Extract the (X, Y) coordinate from the center of the cell holding the provided text.  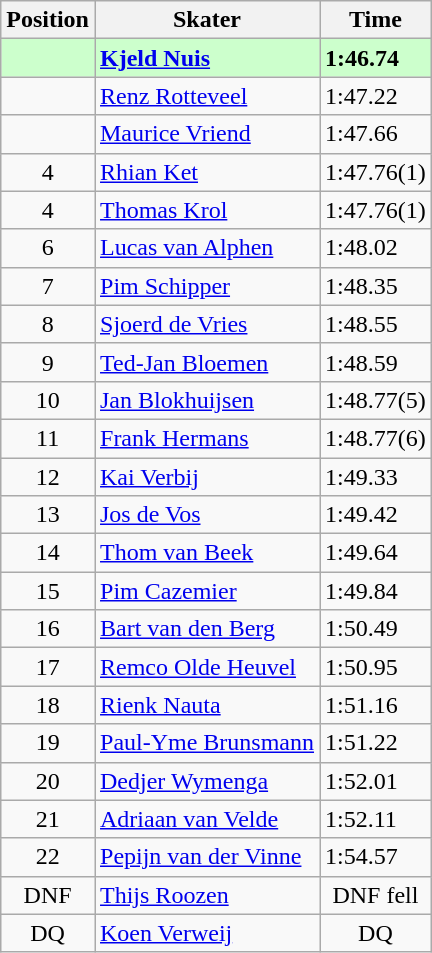
1:48.77(6) (376, 438)
19 (48, 743)
Position (48, 20)
Time (376, 20)
Maurice Vriend (206, 134)
21 (48, 819)
13 (48, 515)
1:47.22 (376, 96)
1:49.84 (376, 591)
1:48.77(5) (376, 400)
Skater (206, 20)
Rhian Ket (206, 172)
6 (48, 248)
1:50.49 (376, 629)
Frank Hermans (206, 438)
7 (48, 286)
1:48.59 (376, 362)
Paul-Yme Brunsmann (206, 743)
22 (48, 857)
12 (48, 477)
1:48.35 (376, 286)
1:49.33 (376, 477)
Pim Schipper (206, 286)
Jan Blokhuijsen (206, 400)
1:51.22 (376, 743)
1:50.95 (376, 667)
Thijs Roozen (206, 895)
14 (48, 553)
Sjoerd de Vries (206, 324)
1:47.66 (376, 134)
10 (48, 400)
9 (48, 362)
8 (48, 324)
1:48.55 (376, 324)
18 (48, 705)
Lucas van Alphen (206, 248)
11 (48, 438)
DNF (48, 895)
1:52.01 (376, 781)
1:54.57 (376, 857)
17 (48, 667)
1:49.42 (376, 515)
1:51.16 (376, 705)
1:52.11 (376, 819)
DNF fell (376, 895)
Thomas Krol (206, 210)
1:49.64 (376, 553)
Dedjer Wymenga (206, 781)
Remco Olde Heuvel (206, 667)
16 (48, 629)
Renz Rotteveel (206, 96)
1:46.74 (376, 58)
Adriaan van Velde (206, 819)
20 (48, 781)
Rienk Nauta (206, 705)
Bart van den Berg (206, 629)
Koen Verweij (206, 933)
15 (48, 591)
1:48.02 (376, 248)
Ted-Jan Bloemen (206, 362)
Jos de Vos (206, 515)
Pepijn van der Vinne (206, 857)
Kai Verbij (206, 477)
Thom van Beek (206, 553)
Pim Cazemier (206, 591)
Kjeld Nuis (206, 58)
